Return [x, y] of the center of cell containing provided text 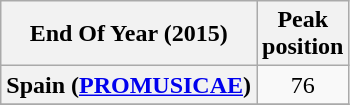
Peakposition [303, 34]
Spain (PROMUSICAE) [129, 85]
76 [303, 85]
End Of Year (2015) [129, 34]
